Provide the (X, Y) coordinate of the cell's center where the given text is located.  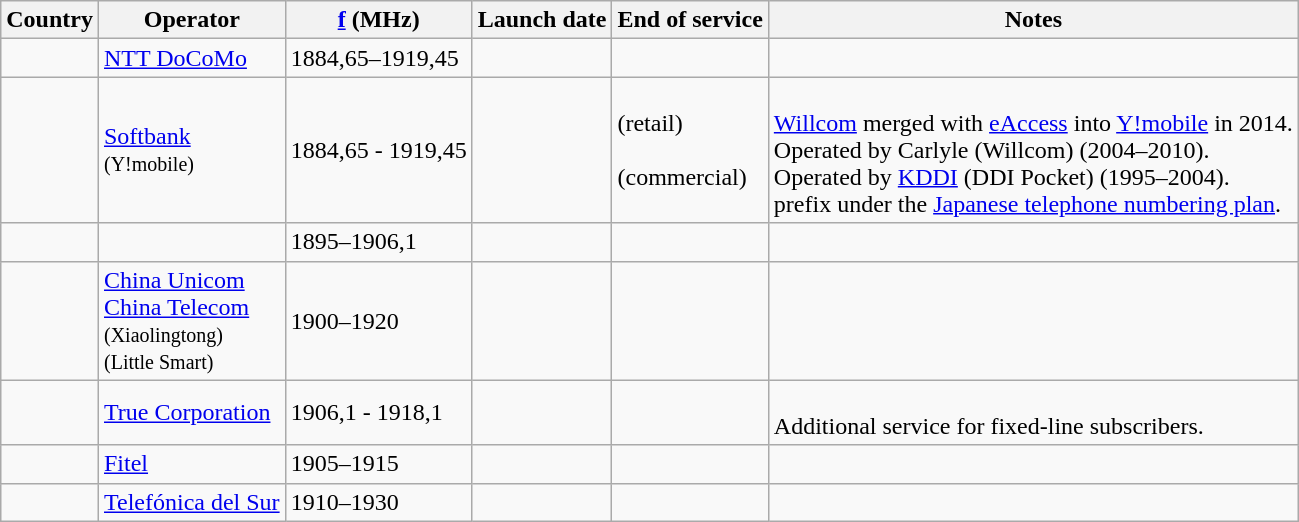
1910–1930 (378, 502)
Fitel (192, 464)
Country (50, 20)
Telefónica del Sur (192, 502)
China UnicomChina Telecom(Xiaolingtong)(Little Smart) (192, 320)
Additional service for fixed-line subscribers. (1033, 412)
Softbank(Y!mobile) (192, 150)
End of service (690, 20)
f (MHz) (378, 20)
(retail) (commercial) (690, 150)
1906,1 - 1918,1 (378, 412)
Operator (192, 20)
1900–1920 (378, 320)
1884,65–1919,45 (378, 58)
True Corporation (192, 412)
Launch date (542, 20)
1905–1915 (378, 464)
1895–1906,1 (378, 242)
1884,65 - 1919,45 (378, 150)
NTT DoCoMo (192, 58)
Notes (1033, 20)
